From the cell containing the given text, extract its center point as [X, Y] coordinate. 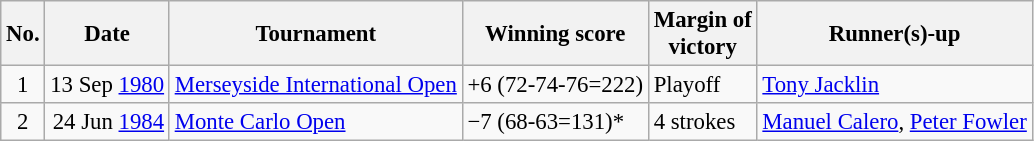
Manuel Calero, Peter Fowler [894, 122]
Playoff [702, 85]
Monte Carlo Open [316, 122]
4 strokes [702, 122]
−7 (68-63=131)* [555, 122]
13 Sep 1980 [107, 85]
Date [107, 34]
Winning score [555, 34]
Tournament [316, 34]
No. [23, 34]
1 [23, 85]
Runner(s)-up [894, 34]
Merseyside International Open [316, 85]
2 [23, 122]
24 Jun 1984 [107, 122]
+6 (72-74-76=222) [555, 85]
Margin ofvictory [702, 34]
Tony Jacklin [894, 85]
